Return [x, y] of the center of cell containing provided text 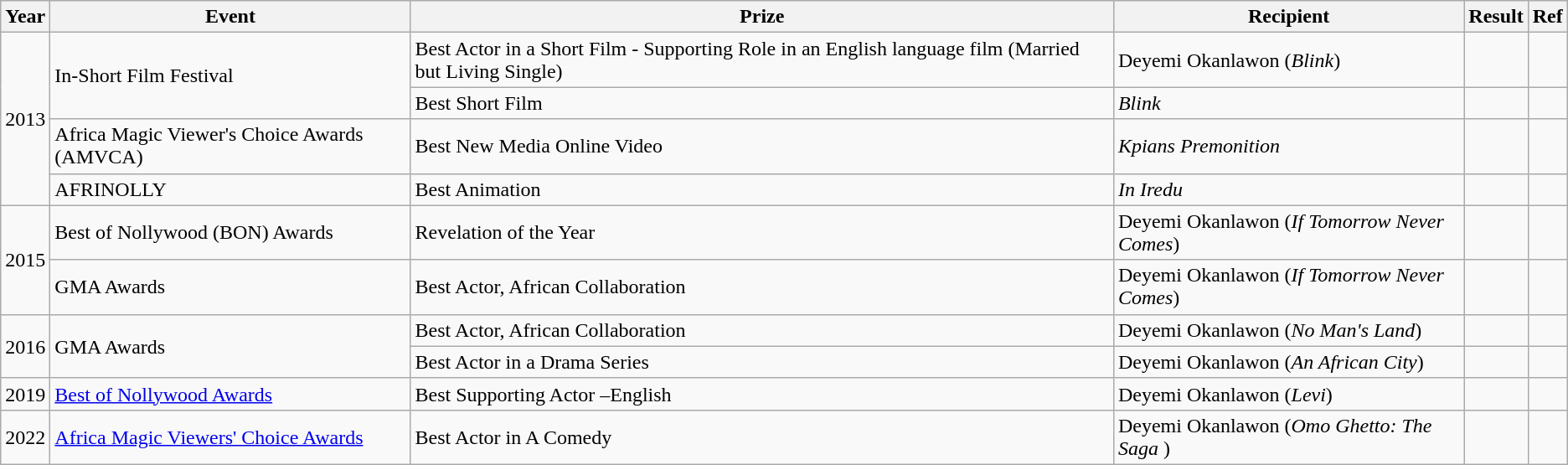
Best New Media Online Video [762, 146]
Deyemi Okanlawon (Omo Ghetto: The Saga ) [1288, 437]
2022 [25, 437]
Best Actor in A Comedy [762, 437]
2015 [25, 260]
Result [1496, 17]
In Iredu [1288, 189]
Best Short Film [762, 103]
Deyemi Okanlawon (Levi) [1288, 394]
Revelation of the Year [762, 233]
AFRINOLLY [230, 189]
Best of Nollywood (BON) Awards [230, 233]
Best Actor in a Drama Series [762, 362]
Best Supporting Actor –English [762, 394]
Deyemi Okanlawon (Blink) [1288, 60]
2019 [25, 394]
Event [230, 17]
Deyemi Okanlawon (No Man's Land) [1288, 330]
2016 [25, 346]
Prize [762, 17]
Africa Magic Viewer's Choice Awards (AMVCA) [230, 146]
Ref [1548, 17]
Kpians Premonition [1288, 146]
Best Actor in a Short Film - Supporting Role in an English language film (Married but Living Single) [762, 60]
Blink [1288, 103]
In-Short Film Festival [230, 75]
Recipient [1288, 17]
Africa Magic Viewers' Choice Awards [230, 437]
2013 [25, 119]
Best Animation [762, 189]
Best of Nollywood Awards [230, 394]
Deyemi Okanlawon (An African City) [1288, 362]
Year [25, 17]
